Pinpoint the cell where the given text exists, returning its (X, Y) midpoint coordinate. 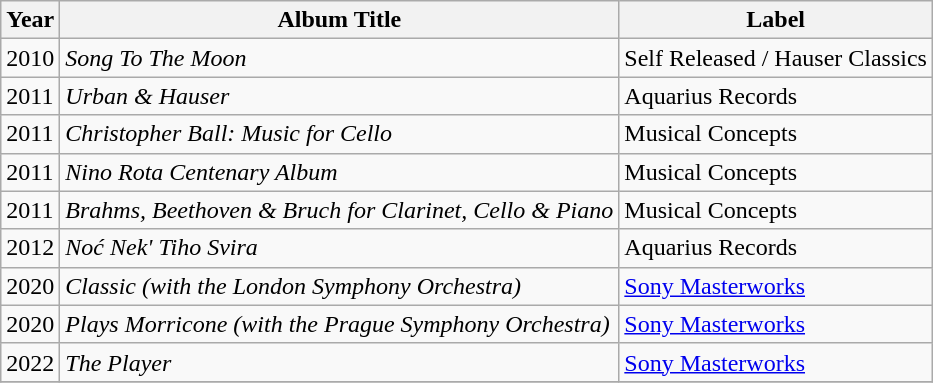
Urban & Hauser (340, 96)
2012 (30, 248)
Brahms, Beethoven & Bruch for Clarinet, Cello & Piano (340, 210)
2022 (30, 362)
Self Released / Hauser Classics (776, 58)
Classic (with the London Symphony Orchestra) (340, 286)
Christopher Ball: Music for Cello (340, 134)
Noć Nek' Tiho Svira (340, 248)
Nino Rota Centenary Album (340, 172)
Song To The Moon (340, 58)
The Player (340, 362)
Year (30, 20)
Label (776, 20)
Album Title (340, 20)
Plays Morricone (with the Prague Symphony Orchestra) (340, 324)
2010 (30, 58)
